Detect which cell encompasses the target text, then output its [X, Y] center coordinate. 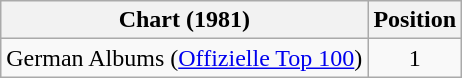
Chart (1981) [184, 20]
Position [415, 20]
German Albums (Offizielle Top 100) [184, 58]
1 [415, 58]
